Extract the (x, y) coordinate from the center of the cell holding the provided text.  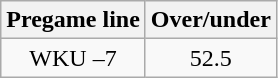
Pregame line (74, 20)
WKU –7 (74, 58)
Over/under (210, 20)
52.5 (210, 58)
